Provide the [X, Y] coordinate of the cell's center where the given text is located.  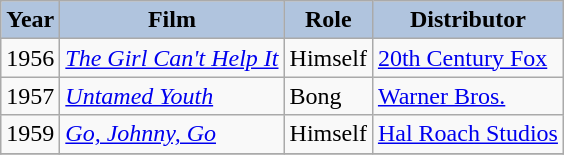
1956 [30, 58]
20th Century Fox [468, 58]
Film [172, 20]
Bong [328, 96]
Go, Johnny, Go [172, 134]
1957 [30, 96]
Distributor [468, 20]
Role [328, 20]
Hal Roach Studios [468, 134]
Warner Bros. [468, 96]
1959 [30, 134]
Untamed Youth [172, 96]
The Girl Can't Help It [172, 58]
Year [30, 20]
